Capture the cell that displays the provided text and extract its [x, y] central coordinate. 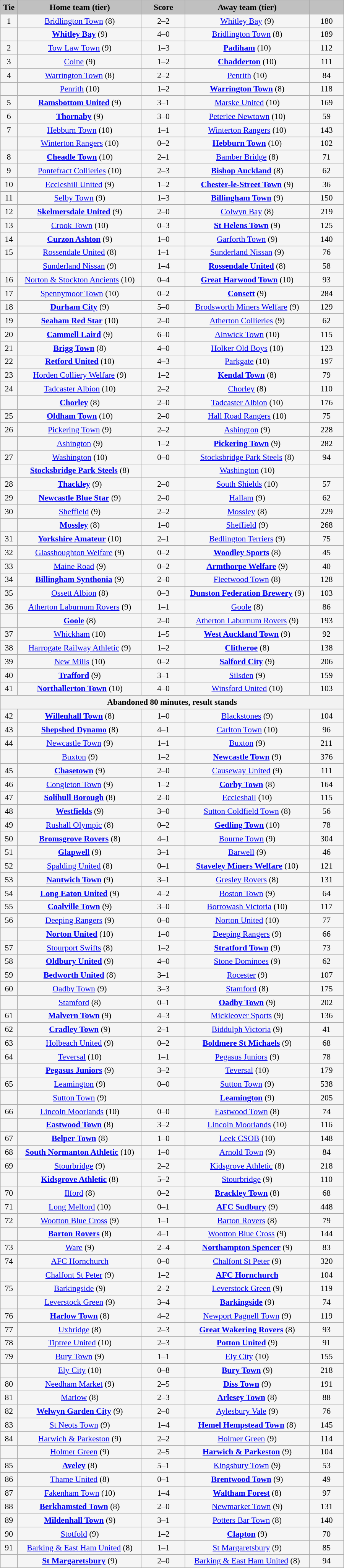
121 [326, 866]
125 [326, 225]
Whickham (10) [80, 634]
Spalding United (8) [80, 866]
144 [326, 1234]
Chester-le-Street Town (9) [247, 184]
72 [9, 1221]
Bamber Bridge (8) [247, 157]
118 [326, 89]
Oldbury United (9) [80, 962]
24 [9, 389]
112 [326, 48]
Chasetown (9) [80, 771]
Fakenham Town (10) [80, 1493]
Staveley Miners Welfare (10) [247, 866]
Stourport Swifts (8) [80, 948]
Hemel Hempstead Town (8) [247, 1425]
Consett (9) [247, 293]
Billingham Town (9) [247, 198]
Bedlington Terriers (9) [247, 539]
Thornaby (9) [80, 116]
Stratford Town (9) [247, 948]
Rushall Olympic (8) [80, 825]
9 [9, 171]
63 [9, 1043]
Norton & Stockton Ancients (10) [80, 280]
Stotfold (9) [80, 1534]
Kingsbury Town (9) [247, 1466]
268 [326, 525]
54 [9, 893]
Crook Town (10) [80, 225]
14 [9, 239]
Belper Town (8) [80, 1139]
Mildenhall Town (9) [80, 1521]
19 [9, 321]
Bedworth United (8) [80, 975]
Tiptree United (10) [80, 1343]
Newmarket Town (9) [247, 1507]
Ossett Albion (8) [80, 593]
150 [326, 198]
Brentwood Town (9) [247, 1480]
Waltham Forest (8) [247, 1493]
Cammell Laird (9) [80, 334]
11 [9, 198]
176 [326, 403]
Mickleover Sports (9) [247, 1016]
31 [9, 539]
Glasshoughton Welfare (9) [80, 553]
AFC Sudbury (9) [247, 1207]
Shepshed Dynamo (8) [80, 730]
Durham City (9) [80, 307]
37 [9, 634]
Colwyn Bay (8) [247, 212]
5–0 [163, 307]
61 [9, 1016]
39 [9, 662]
5 [9, 103]
8 [9, 157]
28 [9, 484]
5–2 [163, 1180]
Coalville Town (9) [80, 907]
114 [326, 1439]
179 [326, 1071]
Retford United (10) [80, 362]
42 [9, 716]
155 [326, 1357]
136 [326, 1016]
Berkhamsted Town (8) [80, 1507]
189 [326, 34]
67 [9, 1139]
Gresley Rovers (8) [247, 880]
Woodley Sports (8) [247, 553]
23 [9, 375]
43 [9, 730]
Bishop Auckland (8) [247, 171]
Great Harwood Town (10) [247, 280]
Eccleshall (10) [247, 798]
Winsford United (10) [247, 689]
Parkgate (10) [247, 362]
Ramsbottom United (9) [80, 103]
New Mills (10) [80, 662]
97 [326, 1493]
Ilford (8) [80, 1193]
6–0 [163, 334]
Needham Market (9) [80, 1384]
27 [9, 457]
Diss Town (9) [247, 1384]
175 [326, 989]
Garforth Town (9) [247, 239]
Score [163, 7]
Thackley (9) [80, 484]
50 [9, 839]
Horden Colliery Welfare (9) [80, 375]
Oldham Town (10) [80, 416]
87 [9, 1493]
15 [9, 253]
Rocester (9) [247, 975]
55 [9, 907]
44 [9, 743]
Seaham Red Star (10) [80, 321]
1 [9, 21]
Colne (9) [80, 62]
Malvern Town (9) [80, 1016]
180 [326, 21]
Arnold Town (9) [247, 1152]
17 [9, 293]
25 [9, 416]
34 [9, 580]
Great Wakering Rovers (8) [247, 1330]
51 [9, 852]
Chadderton (10) [247, 62]
Long Melford (10) [80, 1207]
Fleetwood Town (8) [247, 580]
5–1 [163, 1466]
Thame United (8) [80, 1480]
21 [9, 348]
35 [9, 593]
South Normanton Athletic (10) [80, 1152]
30 [9, 512]
80 [9, 1384]
Selby Town (9) [80, 198]
Alnwick Town (10) [247, 334]
Bromsgrove Rovers (8) [80, 839]
Away team (tier) [247, 7]
Bourne Town (9) [247, 839]
Brodsworth Miners Welfare (9) [247, 307]
Solihull Borough (8) [80, 798]
Corby Town (8) [247, 784]
107 [326, 975]
Peterlee Newtown (10) [247, 116]
12 [9, 212]
123 [326, 348]
Newcastle Blue Star (9) [80, 498]
205 [326, 1098]
92 [326, 634]
193 [326, 621]
117 [326, 907]
538 [326, 1084]
6 [9, 116]
90 [9, 1534]
32 [9, 553]
65 [9, 1084]
197 [326, 362]
Cradley Town (9) [80, 1030]
Dunston Federation Brewery (9) [247, 593]
22 [9, 362]
West Auckland Town (9) [247, 634]
148 [326, 1139]
Gedling Town (10) [247, 825]
16 [9, 280]
Northallerton Town (10) [80, 689]
Northampton Spencer (9) [247, 1248]
219 [326, 212]
Borrowash Victoria (10) [247, 907]
3 [9, 62]
Stone Dominoes (9) [247, 962]
Brackley Town (8) [247, 1193]
169 [326, 103]
0–4 [163, 280]
304 [326, 839]
448 [326, 1207]
St Helens Town (9) [247, 225]
116 [326, 1125]
102 [326, 143]
Tie [9, 7]
Biddulph Victoria (9) [247, 1030]
Marske United (10) [247, 103]
Willenhall Town (8) [80, 716]
Arlesey Town (8) [247, 1398]
159 [326, 675]
Potton United (9) [247, 1343]
47 [9, 798]
Eccleshill United (9) [80, 184]
Marlow (8) [80, 1398]
Abandoned 80 minutes, result stands [172, 703]
Clapton (9) [247, 1534]
376 [326, 757]
Long Eaton United (9) [80, 893]
228 [326, 430]
284 [326, 293]
18 [9, 307]
Atherton Collieries (9) [247, 321]
Salford City (9) [247, 662]
20 [9, 334]
202 [326, 1002]
Kendal Town (8) [247, 375]
Ware (9) [80, 1248]
82 [9, 1412]
128 [326, 580]
Silsden (9) [247, 675]
0–8 [163, 1371]
Tow Law Town (9) [80, 48]
Welwyn Garden City (9) [80, 1412]
2–4 [163, 1248]
Barwell (9) [247, 852]
52 [9, 866]
60 [9, 989]
Aveley (8) [80, 1466]
10 [9, 184]
Hall Road Rangers (10) [247, 416]
Trafford (9) [80, 675]
320 [326, 1262]
Armthorpe Welfare (9) [247, 566]
81 [9, 1398]
Holbeach United (9) [80, 1043]
Carlton Town (10) [247, 730]
145 [326, 1425]
Billingham Synthonia (9) [80, 580]
3–4 [163, 1302]
Causeway United (9) [247, 771]
2 [9, 48]
Clitheroe (8) [247, 648]
89 [9, 1521]
South Shields (10) [247, 484]
Hallam (9) [247, 498]
33 [9, 566]
164 [326, 784]
Uxbridge (8) [80, 1330]
143 [326, 130]
Boston Town (9) [247, 893]
13 [9, 225]
Aylesbury Vale (9) [247, 1412]
Harlow Town (8) [80, 1316]
69 [9, 1166]
96 [326, 730]
Home team (tier) [80, 7]
Spennymoor Town (10) [80, 293]
38 [9, 648]
Holker Old Boys (10) [247, 348]
191 [326, 1384]
Skelmersdale United (9) [80, 212]
1–5 [163, 634]
48 [9, 812]
4 [9, 75]
129 [326, 307]
Padiham (10) [247, 48]
Congleton Town (9) [80, 784]
29 [9, 498]
Pontefract Collieries (10) [80, 171]
Yorkshire Amateur (10) [80, 539]
7 [9, 130]
206 [326, 662]
3–3 [163, 989]
138 [326, 648]
282 [326, 443]
211 [326, 743]
Maine Road (9) [80, 566]
Curzon Ashton (9) [80, 239]
Westfields (9) [80, 812]
Brigg Town (8) [80, 348]
Boldmere St Michaels (9) [247, 1043]
Leek CSOB (10) [247, 1139]
Cheadle Town (10) [80, 157]
Potters Bar Town (8) [247, 1521]
Blackstones (9) [247, 716]
229 [326, 512]
Harrogate Railway Athletic (9) [80, 648]
Glapwell (9) [80, 852]
Newport Pagnell Town (9) [247, 1316]
Sutton Coldfield Town (8) [247, 812]
St Neots Town (9) [80, 1425]
Nantwich Town (9) [80, 880]
26 [9, 430]
